Detect which cell encompasses the target text, then output its [X, Y] center coordinate. 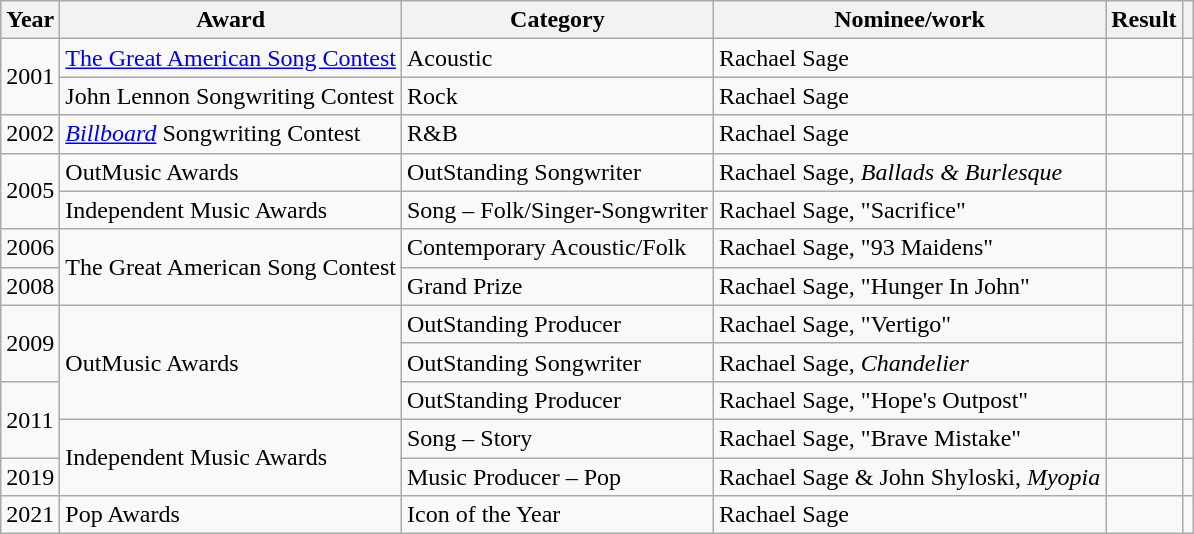
2002 [30, 134]
2008 [30, 286]
Grand Prize [557, 286]
Year [30, 20]
Rachael Sage & John Shyloski, Myopia [909, 477]
Song – Folk/Singer-Songwriter [557, 210]
Rachael Sage, "Hunger In John" [909, 286]
Icon of the Year [557, 515]
Contemporary Acoustic/Folk [557, 248]
R&B [557, 134]
Pop Awards [231, 515]
Category [557, 20]
2011 [30, 419]
Music Producer – Pop [557, 477]
Rachael Sage, Chandelier [909, 362]
Result [1144, 20]
Song – Story [557, 438]
2005 [30, 191]
Acoustic [557, 58]
Rachael Sage, "93 Maidens" [909, 248]
John Lennon Songwriting Contest [231, 96]
Award [231, 20]
2001 [30, 77]
Rachael Sage, "Hope's Outpost" [909, 400]
Rachael Sage, "Sacrifice" [909, 210]
2009 [30, 343]
Rock [557, 96]
2006 [30, 248]
Nominee/work [909, 20]
Rachael Sage, "Vertigo" [909, 324]
2019 [30, 477]
Rachael Sage, "Brave Mistake" [909, 438]
2021 [30, 515]
Rachael Sage, Ballads & Burlesque [909, 172]
Billboard Songwriting Contest [231, 134]
